Scan for the cell matching the given text and deliver its (X, Y) coordinate at center. 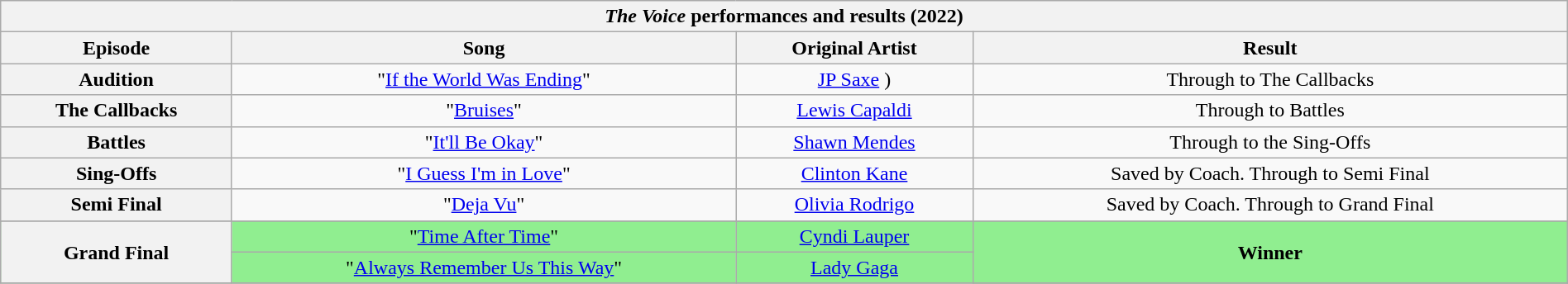
"I Guess I'm in Love" (483, 173)
Grand Final (117, 252)
Original Artist (855, 48)
Through to Battles (1270, 111)
"Time After Time" (483, 236)
The Callbacks (117, 111)
The Voice performances and results (2022) (784, 17)
Saved by Coach. Through to Grand Final (1270, 205)
"Deja Vu" (483, 205)
JP Saxe ) (855, 79)
Episode (117, 48)
Shawn Mendes (855, 142)
Winner (1270, 252)
Song (483, 48)
Lady Gaga (855, 267)
Saved by Coach. Through to Semi Final (1270, 173)
Audition (117, 79)
Olivia Rodrigo (855, 205)
"Bruises" (483, 111)
Through to The Callbacks (1270, 79)
Battles (117, 142)
"Always Remember Us This Way" (483, 267)
"If the World Was Ending" (483, 79)
Semi Final (117, 205)
Cyndi Lauper (855, 236)
Lewis Capaldi (855, 111)
Result (1270, 48)
Through to the Sing-Offs (1270, 142)
"It'll Be Okay" (483, 142)
Clinton Kane (855, 173)
Sing-Offs (117, 173)
